Scan for the cell matching the given text and deliver its (x, y) coordinate at center. 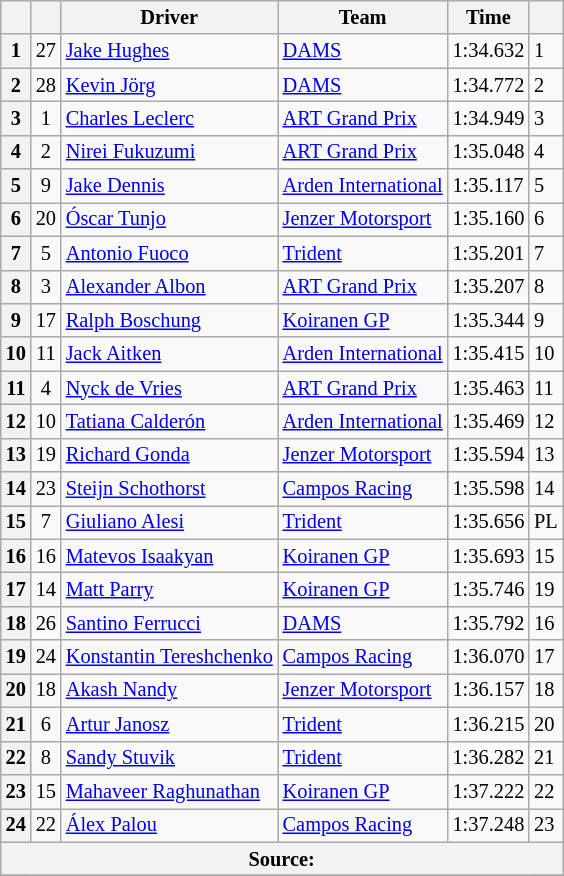
1:35.117 (489, 186)
1:37.248 (489, 825)
1:35.693 (489, 556)
Kevin Jörg (170, 85)
Alexander Albon (170, 287)
1:34.632 (489, 51)
1:35.594 (489, 455)
Akash Nandy (170, 690)
Charles Leclerc (170, 118)
1:35.463 (489, 388)
1:35.792 (489, 623)
Ralph Boschung (170, 320)
PL (546, 522)
Source: (282, 859)
1:34.949 (489, 118)
Sandy Stuvik (170, 758)
Konstantin Tereshchenko (170, 657)
Team (363, 17)
Time (489, 17)
Giuliano Alesi (170, 522)
1:36.282 (489, 758)
Driver (170, 17)
Matevos Isaakyan (170, 556)
Matt Parry (170, 589)
Jake Hughes (170, 51)
Óscar Tunjo (170, 219)
Álex Palou (170, 825)
1:34.772 (489, 85)
1:35.415 (489, 354)
1:35.746 (489, 589)
Antonio Fuoco (170, 253)
Richard Gonda (170, 455)
Santino Ferrucci (170, 623)
1:36.070 (489, 657)
1:37.222 (489, 791)
1:35.207 (489, 287)
1:35.201 (489, 253)
1:35.656 (489, 522)
Nirei Fukuzumi (170, 152)
Tatiana Calderón (170, 421)
Mahaveer Raghunathan (170, 791)
1:35.598 (489, 489)
28 (46, 85)
27 (46, 51)
26 (46, 623)
Steijn Schothorst (170, 489)
1:35.344 (489, 320)
1:35.048 (489, 152)
1:36.215 (489, 724)
1:35.160 (489, 219)
Jake Dennis (170, 186)
1:35.469 (489, 421)
Nyck de Vries (170, 388)
Artur Janosz (170, 724)
Jack Aitken (170, 354)
1:36.157 (489, 690)
